Determine the [X, Y] coordinate at the center of the cell enclosing the given text.  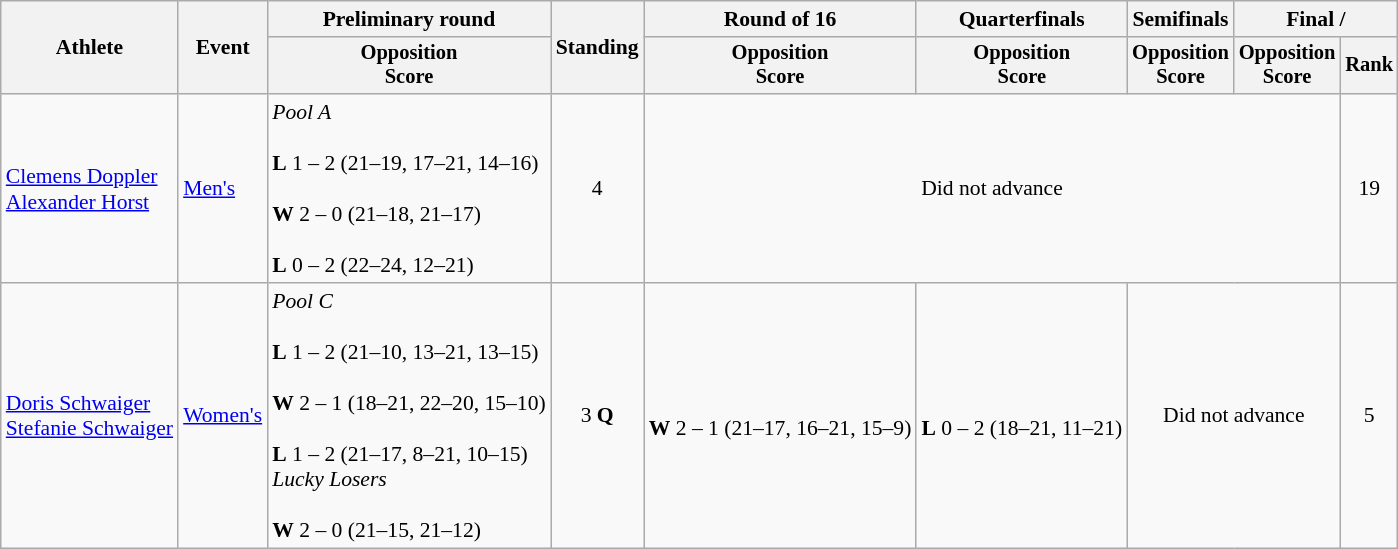
Final / [1316, 19]
5 [1369, 416]
Doris SchwaigerStefanie Schwaiger [90, 416]
Event [222, 48]
3 Q [598, 416]
L 0 – 2 (18–21, 11–21) [1022, 416]
Preliminary round [409, 19]
Men's [222, 188]
Clemens DopplerAlexander Horst [90, 188]
Standing [598, 48]
4 [598, 188]
19 [1369, 188]
Semifinals [1180, 19]
Quarterfinals [1022, 19]
Athlete [90, 48]
Round of 16 [780, 19]
Pool CL 1 – 2 (21–10, 13–21, 13–15)W 2 – 1 (18–21, 22–20, 15–10)L 1 – 2 (21–17, 8–21, 10–15)Lucky LosersW 2 – 0 (21–15, 21–12) [409, 416]
Pool A L 1 – 2 (21–19, 17–21, 14–16)W 2 – 0 (21–18, 21–17)L 0 – 2 (22–24, 12–21) [409, 188]
Rank [1369, 66]
Women's [222, 416]
W 2 – 1 (21–17, 16–21, 15–9) [780, 416]
